Search for the cell housing the specified text and yield its (x, y) center coordinate. 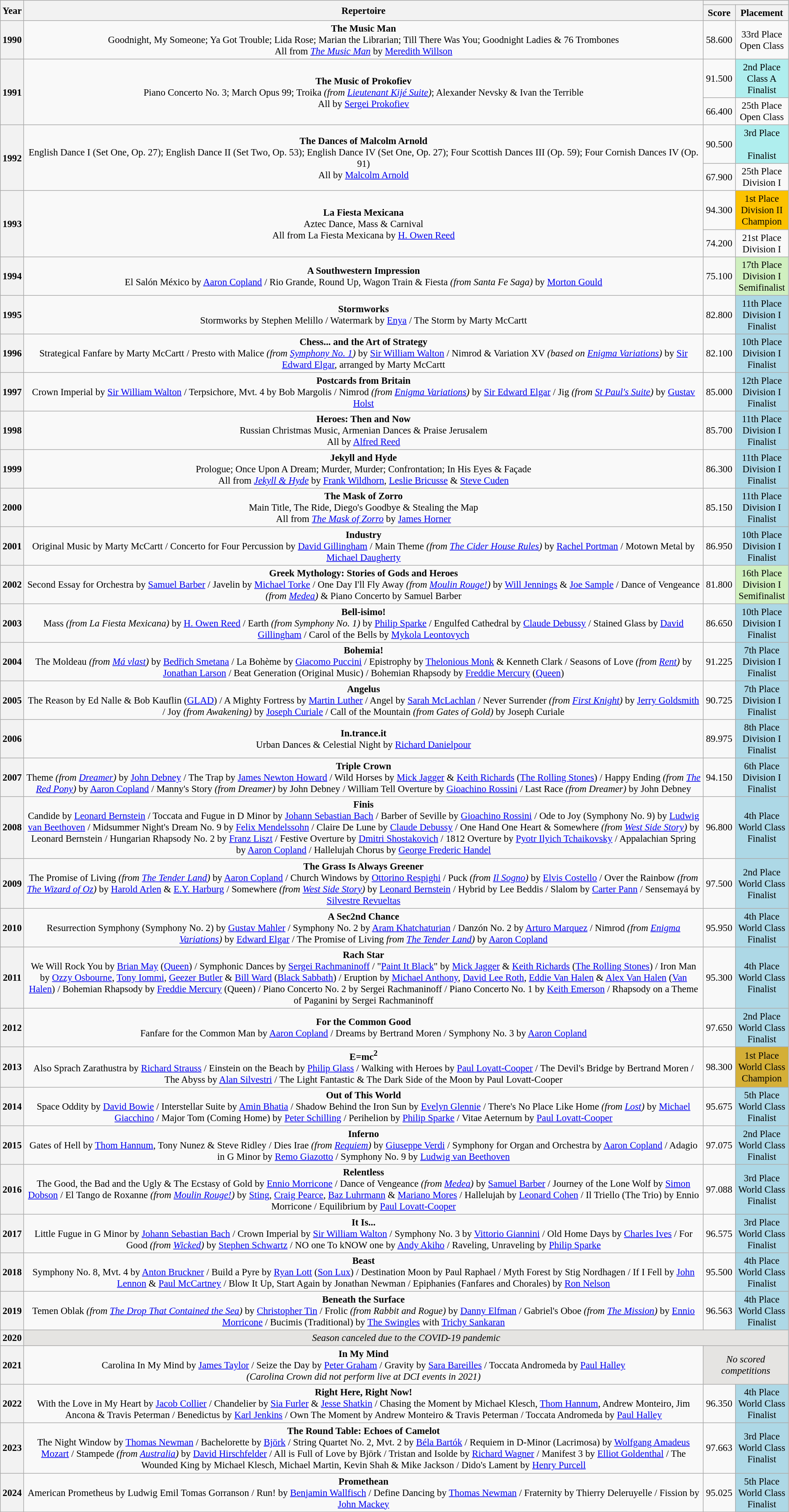
25th PlaceOpen Class (762, 111)
2004 (12, 662)
67.900 (719, 177)
La Fiesta MexicanaAztec Dance, Mass & CarnivalAll from La Fiesta Mexicana by H. Owen Reed (364, 224)
2005 (12, 701)
74.200 (719, 244)
96.575 (719, 1234)
91.225 (719, 662)
6th PlaceDivision IFinalist (762, 778)
2008 (12, 828)
2009 (12, 883)
2013 (12, 1067)
97.663 (719, 1448)
1990 (12, 40)
2021 (12, 1365)
2001 (12, 546)
For the Common GoodFanfare for the Common Man by Aaron Copland / Dreams by Bertrand Moren / Symphony No. 3 by Aaron Copland (364, 1028)
2015 (12, 1145)
1994 (12, 276)
75.100 (719, 276)
21st PlaceDivision I (762, 244)
86.650 (719, 624)
2002 (12, 585)
2011 (12, 977)
In.trance.itUrban Dances & Celestial Night by Richard Danielpour (364, 739)
2022 (12, 1404)
97.088 (719, 1190)
66.400 (719, 111)
97.650 (719, 1028)
3rd PlaceFinalist (762, 145)
Season canceled due to the COVID-19 pandemic (406, 1338)
2006 (12, 739)
95.675 (719, 1107)
90.725 (719, 701)
1996 (12, 353)
1998 (12, 431)
98.300 (719, 1067)
33rd PlaceOpen Class (762, 40)
91.500 (719, 79)
2012 (12, 1028)
2nd PlaceClass AFinalist (762, 79)
81.800 (719, 585)
8th PlaceDivision IFinalist (762, 739)
1st PlaceWorld ClassChampion (762, 1067)
The Mask of ZorroMain Title, The Ride, Diego's Goodbye & Stealing the MapAll from The Mask of Zorro by James Horner (364, 508)
StormworksStormworks by Stephen Melillo / Watermark by Enya / The Storm by Marty McCartt (364, 315)
86.950 (719, 546)
2007 (12, 778)
2018 (12, 1272)
96.800 (719, 828)
85.150 (719, 508)
1991 (12, 92)
58.600 (719, 40)
90.500 (719, 145)
95.950 (719, 928)
Heroes: Then and NowRussian Christmas Music, Armenian Dances & Praise JerusalemAll by Alfred Reed (364, 431)
1992 (12, 158)
95.025 (719, 1493)
16th PlaceDivision ISemifinalist (762, 585)
17th PlaceDivision ISemifinalist (762, 276)
12th PlaceDivision IFinalist (762, 392)
No scored competitions (746, 1365)
82.100 (719, 353)
96.563 (719, 1311)
2024 (12, 1493)
1997 (12, 392)
A Southwestern ImpressionEl Salón México by Aaron Copland / Rio Grande, Round Up, Wagon Train & Fiesta (from Santa Fe Saga) by Morton Gould (364, 276)
94.300 (719, 210)
2014 (12, 1107)
95.300 (719, 977)
1995 (12, 315)
86.300 (719, 469)
97.500 (719, 883)
Score (719, 13)
95.500 (719, 1272)
Year (12, 11)
1993 (12, 224)
82.800 (719, 315)
85.700 (719, 431)
2016 (12, 1190)
2017 (12, 1234)
2003 (12, 624)
96.350 (719, 1404)
2000 (12, 508)
25th PlaceDivision I (762, 177)
94.150 (719, 778)
Placement (762, 13)
2010 (12, 928)
97.075 (719, 1145)
89.975 (719, 739)
85.000 (719, 392)
2019 (12, 1311)
2020 (12, 1338)
1999 (12, 469)
2023 (12, 1448)
Repertoire (364, 11)
1st PlaceDivision IIChampion (762, 210)
